For the text-containing cell, return its midpoint in [x, y] coordinate format. 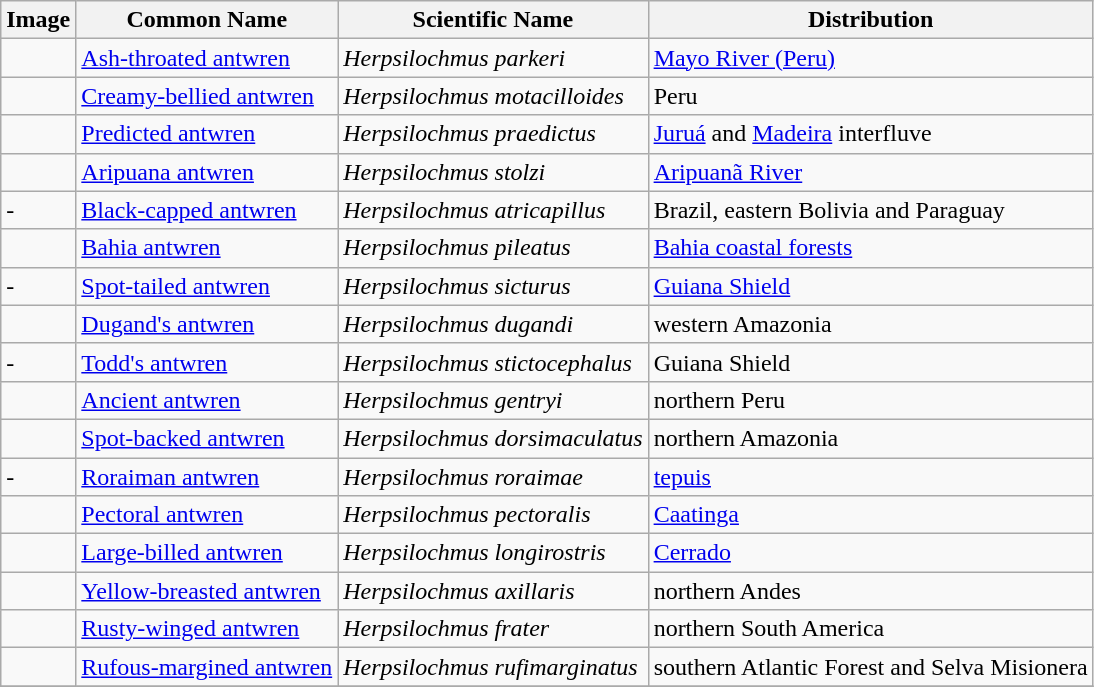
Roraiman antwren [207, 477]
Herpsilochmus frater [493, 629]
Herpsilochmus dorsimaculatus [493, 438]
Rusty-winged antwren [207, 629]
Bahia coastal forests [870, 248]
Herpsilochmus gentryi [493, 400]
Ancient antwren [207, 400]
Aripuana antwren [207, 172]
northern South America [870, 629]
Herpsilochmus praedictus [493, 134]
Ash-throated antwren [207, 58]
Herpsilochmus stolzi [493, 172]
tepuis [870, 477]
Todd's antwren [207, 362]
Spot-backed antwren [207, 438]
Brazil, eastern Bolivia and Paraguay [870, 210]
Distribution [870, 20]
Herpsilochmus atricapillus [493, 210]
Large-billed antwren [207, 553]
Scientific Name [493, 20]
Black-capped antwren [207, 210]
Herpsilochmus motacilloides [493, 96]
Aripuanã River [870, 172]
western Amazonia [870, 324]
Mayo River (Peru) [870, 58]
Herpsilochmus pectoralis [493, 515]
northern Andes [870, 591]
Herpsilochmus sicturus [493, 286]
Herpsilochmus roraimae [493, 477]
Peru [870, 96]
Common Name [207, 20]
Creamy-bellied antwren [207, 96]
Herpsilochmus longirostris [493, 553]
Herpsilochmus dugandi [493, 324]
Yellow-breasted antwren [207, 591]
Herpsilochmus axillaris [493, 591]
Predicted antwren [207, 134]
northern Peru [870, 400]
Juruá and Madeira interfluve [870, 134]
Caatinga [870, 515]
Dugand's antwren [207, 324]
Herpsilochmus rufimarginatus [493, 667]
Pectoral antwren [207, 515]
Bahia antwren [207, 248]
Image [38, 20]
Cerrado [870, 553]
Spot-tailed antwren [207, 286]
Herpsilochmus stictocephalus [493, 362]
northern Amazonia [870, 438]
southern Atlantic Forest and Selva Misionera [870, 667]
Herpsilochmus pileatus [493, 248]
Herpsilochmus parkeri [493, 58]
Rufous-margined antwren [207, 667]
